For the text-containing cell, return its midpoint in [X, Y] coordinate format. 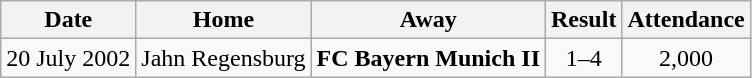
FC Bayern Munich II [428, 58]
Home [224, 20]
1–4 [584, 58]
Away [428, 20]
Jahn Regensburg [224, 58]
Date [68, 20]
Attendance [686, 20]
2,000 [686, 58]
Result [584, 20]
20 July 2002 [68, 58]
